Scan for the cell matching the given text and deliver its [x, y] coordinate at center. 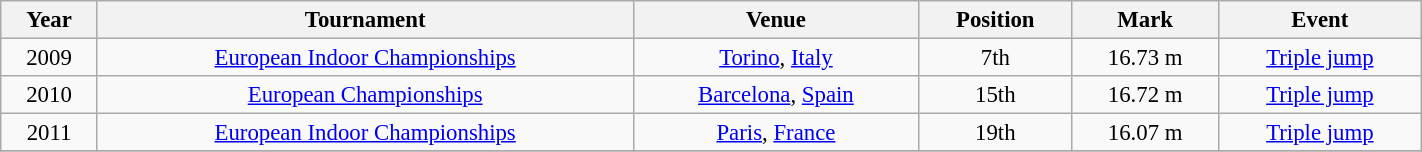
Venue [776, 20]
16.73 m [1146, 58]
Barcelona, Spain [776, 95]
European Championships [365, 95]
Year [49, 20]
Torino, Italy [776, 58]
2009 [49, 58]
Event [1320, 20]
7th [996, 58]
15th [996, 95]
16.07 m [1146, 133]
2011 [49, 133]
19th [996, 133]
Position [996, 20]
2010 [49, 95]
Tournament [365, 20]
Mark [1146, 20]
Paris, France [776, 133]
16.72 m [1146, 95]
